Output the (x, y) coordinate of the center of the cell containing the given text.  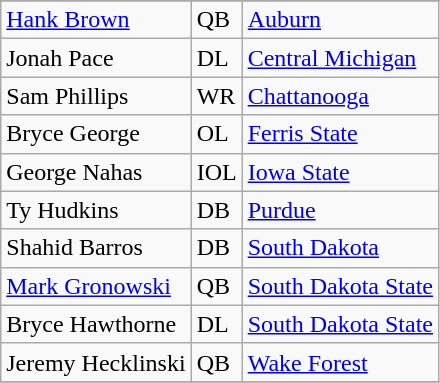
Hank Brown (96, 20)
Auburn (340, 20)
Purdue (340, 210)
Chattanooga (340, 96)
WR (216, 96)
Shahid Barros (96, 248)
Central Michigan (340, 58)
OL (216, 134)
Wake Forest (340, 362)
IOL (216, 172)
Sam Phillips (96, 96)
Jeremy Hecklinski (96, 362)
Bryce Hawthorne (96, 324)
Mark Gronowski (96, 286)
Iowa State (340, 172)
George Nahas (96, 172)
Ty Hudkins (96, 210)
South Dakota (340, 248)
Jonah Pace (96, 58)
Ferris State (340, 134)
Bryce George (96, 134)
